From the cell containing the given text, extract its center point as [X, Y] coordinate. 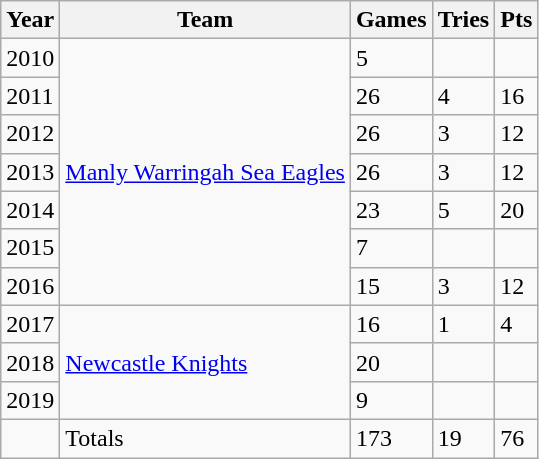
Totals [206, 438]
Pts [516, 20]
2010 [30, 58]
173 [391, 438]
23 [391, 210]
Newcastle Knights [206, 362]
Tries [464, 20]
2014 [30, 210]
2016 [30, 286]
2015 [30, 248]
19 [464, 438]
76 [516, 438]
2019 [30, 400]
Year [30, 20]
2011 [30, 96]
1 [464, 324]
7 [391, 248]
2017 [30, 324]
15 [391, 286]
Manly Warringah Sea Eagles [206, 172]
2018 [30, 362]
2012 [30, 134]
2013 [30, 172]
9 [391, 400]
Games [391, 20]
Team [206, 20]
